Capture the cell that displays the provided text and extract its [x, y] central coordinate. 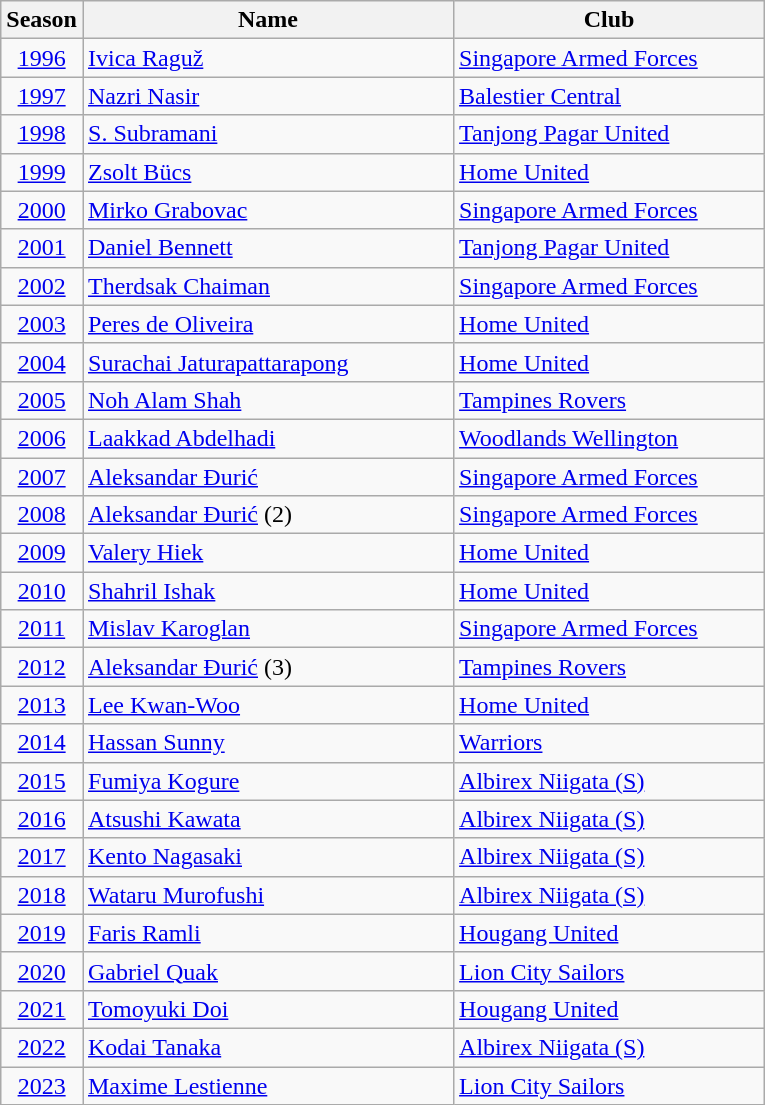
Valery Hiek [268, 553]
Peres de Oliveira [268, 324]
2021 [42, 1009]
Woodlands Wellington [610, 438]
Aleksandar Đurić (2) [268, 515]
Nazri Nasir [268, 96]
Maxime Lestienne [268, 1085]
1998 [42, 134]
2023 [42, 1085]
Aleksandar Đurić (3) [268, 667]
2010 [42, 591]
2009 [42, 553]
Wataru Murofushi [268, 895]
Faris Ramli [268, 933]
Mislav Karoglan [268, 629]
2019 [42, 933]
Shahril Ishak [268, 591]
2000 [42, 210]
2016 [42, 819]
Name [268, 20]
Tomoyuki Doi [268, 1009]
2015 [42, 781]
2011 [42, 629]
Laakkad Abdelhadi [268, 438]
Surachai Jaturapattarapong [268, 362]
2008 [42, 515]
2012 [42, 667]
Gabriel Quak [268, 971]
2013 [42, 705]
1999 [42, 172]
2022 [42, 1047]
1996 [42, 58]
2001 [42, 248]
Kodai Tanaka [268, 1047]
Club [610, 20]
Warriors [610, 743]
2020 [42, 971]
2007 [42, 477]
Therdsak Chaiman [268, 286]
2006 [42, 438]
2003 [42, 324]
Ivica Raguž [268, 58]
Atsushi Kawata [268, 819]
2004 [42, 362]
Season [42, 20]
Kento Nagasaki [268, 857]
2018 [42, 895]
Daniel Bennett [268, 248]
Noh Alam Shah [268, 400]
2014 [42, 743]
2005 [42, 400]
Balestier Central [610, 96]
Fumiya Kogure [268, 781]
2017 [42, 857]
Zsolt Bücs [268, 172]
1997 [42, 96]
Hassan Sunny [268, 743]
2002 [42, 286]
Aleksandar Đurić [268, 477]
Mirko Grabovac [268, 210]
S. Subramani [268, 134]
Lee Kwan-Woo [268, 705]
